Output the [x, y] coordinate of the center of the cell containing the given text.  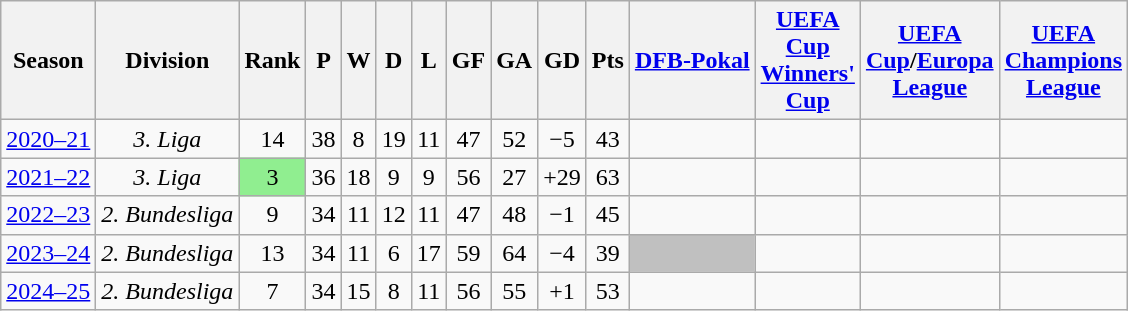
55 [514, 291]
2023–24 [48, 253]
12 [394, 215]
−5 [562, 139]
D [394, 60]
P [324, 60]
2024–25 [48, 291]
19 [394, 139]
63 [608, 177]
UEFA Cup Winners' Cup [808, 60]
3 [272, 177]
GF [468, 60]
2021–22 [48, 177]
14 [272, 139]
38 [324, 139]
53 [608, 291]
27 [514, 177]
−4 [562, 253]
43 [608, 139]
−1 [562, 215]
GD [562, 60]
52 [514, 139]
L [428, 60]
45 [608, 215]
13 [272, 253]
+1 [562, 291]
17 [428, 253]
18 [358, 177]
UEFA Champions League [1063, 60]
39 [608, 253]
7 [272, 291]
Rank [272, 60]
Pts [608, 60]
W [358, 60]
15 [358, 291]
Division [168, 60]
DFB-Pokal [692, 60]
6 [394, 253]
59 [468, 253]
2020–21 [48, 139]
UEFA Cup/Europa League [930, 60]
48 [514, 215]
+29 [562, 177]
64 [514, 253]
2022–23 [48, 215]
36 [324, 177]
Season [48, 60]
GA [514, 60]
